Scan for the cell matching the given text and deliver its (x, y) coordinate at center. 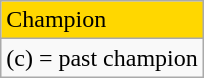
(c) = past champion (102, 58)
Champion (102, 20)
